Scan for the cell matching the given text and deliver its (x, y) coordinate at center. 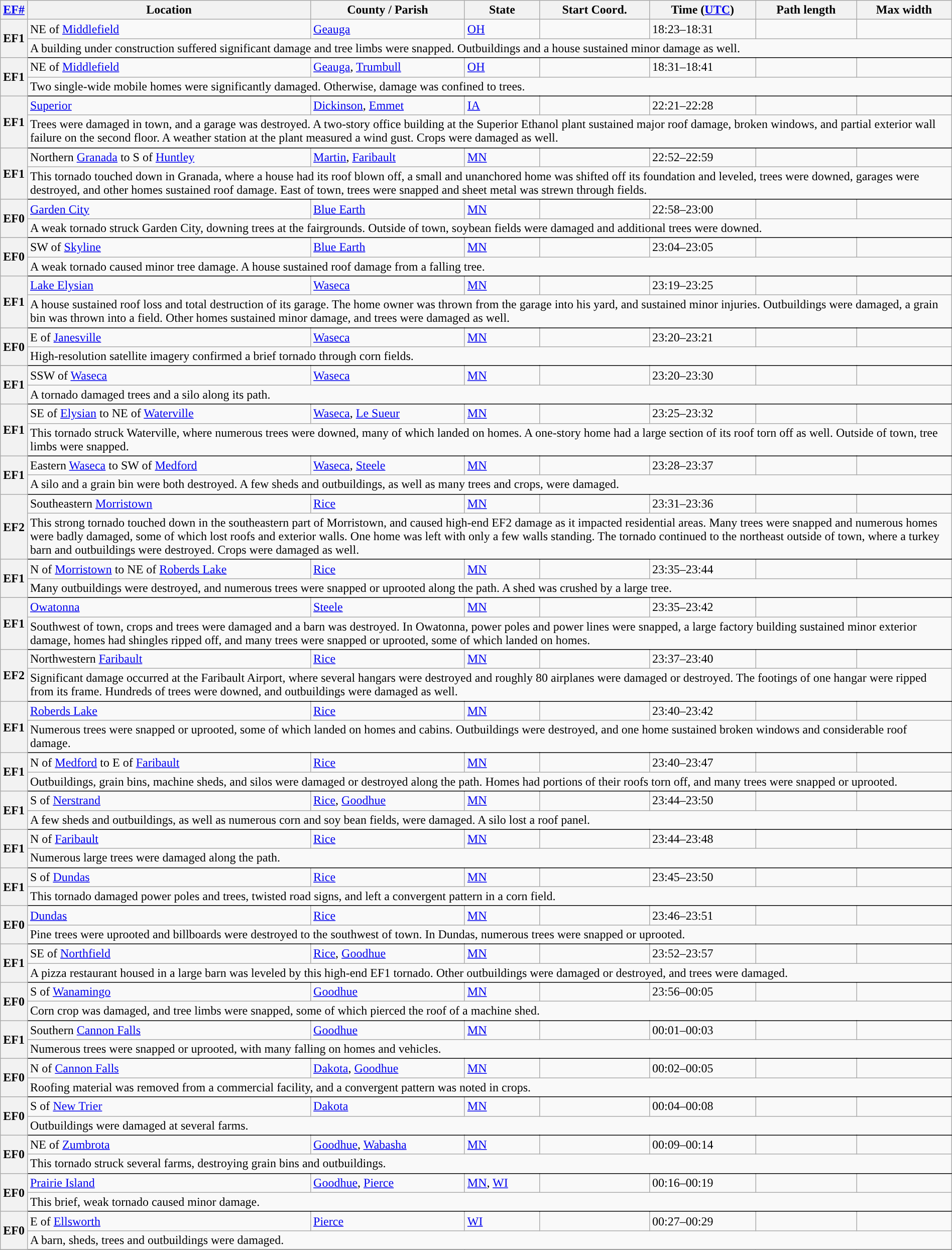
23:40–23:47 (703, 763)
23:19–23:25 (703, 286)
N of Faribault (169, 839)
SSW of Waseca (169, 376)
WI (502, 1221)
Garden City (169, 209)
Eastern Waseca to SW of Medford (169, 465)
A silo and a grain bin were both destroyed. A few sheds and outbuildings, as well as many trees and crops, were damaged. (489, 484)
SW of Skyline (169, 247)
00:04–00:08 (703, 1106)
18:31–18:41 (703, 67)
23:35–23:42 (703, 607)
This tornado damaged power poles and trees, twisted road signs, and left a convergent pattern in a corn field. (489, 896)
MN, WI (502, 1183)
Pierce (388, 1221)
Dundas (169, 915)
Roofing material was removed from a commercial facility, and a convergent pattern was noted in crops. (489, 1087)
23:56–00:05 (703, 992)
23:52–23:57 (703, 953)
S of Nerstrand (169, 801)
Pine trees were uprooted and billboards were destroyed to the southwest of town. In Dundas, numerous trees were snapped or uprooted. (489, 934)
23:20–23:30 (703, 376)
A barn, sheds, trees and outbuildings were damaged. (489, 1240)
Owatonna (169, 607)
Start Coord. (594, 10)
Outbuildings were damaged at several farms. (489, 1126)
Dakota, Goodhue (388, 1068)
SE of Northfield (169, 953)
Many outbuildings were destroyed, and numerous trees were snapped or uprooted along the path. A shed was crushed by a large tree. (489, 588)
23:44–23:48 (703, 839)
00:27–00:29 (703, 1221)
S of New Trier (169, 1106)
This brief, weak tornado caused minor damage. (489, 1202)
23:31–23:36 (703, 504)
E of Ellsworth (169, 1221)
IA (502, 105)
Goodhue, Wabasha (388, 1145)
Northwestern Faribault (169, 659)
Goodhue, Pierce (388, 1183)
23:04–23:05 (703, 247)
Numerous trees were snapped or uprooted, with many falling on homes and vehicles. (489, 1049)
00:09–00:14 (703, 1145)
23:45–23:50 (703, 877)
Prairie Island (169, 1183)
N of Cannon Falls (169, 1068)
A few sheds and outbuildings, as well as numerous corn and soy bean fields, were damaged. A silo lost a roof panel. (489, 820)
Geauga (388, 29)
E of Janesville (169, 337)
00:02–00:05 (703, 1068)
Numerous large trees were damaged along the path. (489, 858)
00:01–00:03 (703, 1030)
Location (169, 10)
A tornado damaged trees and a silo along its path. (489, 395)
Path length (806, 10)
Two single-wide mobile homes were significantly damaged. Otherwise, damage was confined to trees. (489, 86)
Time (UTC) (703, 10)
High-resolution satellite imagery confirmed a brief tornado through corn fields. (489, 356)
22:52–22:59 (703, 157)
Geauga, Trumbull (388, 67)
Martin, Faribault (388, 157)
A weak tornado caused minor tree damage. A house sustained roof damage from a falling tree. (489, 267)
N of Medford to E of Faribault (169, 763)
23:25–23:32 (703, 414)
Superior (169, 105)
Lake Elysian (169, 286)
NE of Zumbrota (169, 1145)
Dakota (388, 1106)
Southern Cannon Falls (169, 1030)
This tornado struck several farms, destroying grain bins and outbuildings. (489, 1164)
23:28–23:37 (703, 465)
23:37–23:40 (703, 659)
23:40–23:42 (703, 711)
Southeastern Morristown (169, 504)
Max width (904, 10)
Roberds Lake (169, 711)
Waseca, Le Sueur (388, 414)
Northern Granada to S of Huntley (169, 157)
SE of Elysian to NE of Waterville (169, 414)
23:46–23:51 (703, 915)
A weak tornado struck Garden City, downing trees at the fairgrounds. Outside of town, soybean fields were damaged and additional trees were downed. (489, 228)
N of Morristown to NE of Roberds Lake (169, 569)
State (502, 10)
S of Wanamingo (169, 992)
00:16–00:19 (703, 1183)
Corn crop was damaged, and tree limbs were snapped, some of which pierced the roof of a machine shed. (489, 1011)
18:23–18:31 (703, 29)
Steele (388, 607)
S of Dundas (169, 877)
22:21–22:28 (703, 105)
A building under construction suffered significant damage and tree limbs were snapped. Outbuildings and a house sustained minor damage as well. (489, 48)
County / Parish (388, 10)
23:20–23:21 (703, 337)
23:44–23:50 (703, 801)
EF# (14, 10)
Waseca, Steele (388, 465)
22:58–23:00 (703, 209)
23:35–23:44 (703, 569)
Dickinson, Emmet (388, 105)
